Identify which cell holds the provided text, then report its [X, Y] central coordinate. 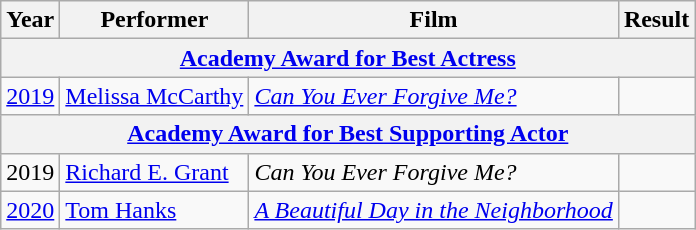
Performer [154, 20]
Year [30, 20]
A Beautiful Day in the Neighborhood [434, 210]
Film [434, 20]
Academy Award for Best Actress [348, 58]
2020 [30, 210]
Tom Hanks [154, 210]
Academy Award for Best Supporting Actor [348, 134]
Melissa McCarthy [154, 96]
Richard E. Grant [154, 172]
Result [656, 20]
